Identify which cell holds the provided text, then report its (x, y) central coordinate. 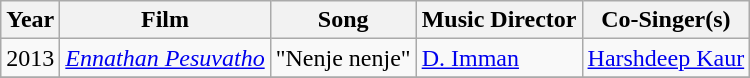
Music Director (499, 20)
2013 (30, 58)
"Nenje nenje" (343, 58)
Harshdeep Kaur (666, 58)
Song (343, 20)
Ennathan Pesuvatho (165, 58)
Year (30, 20)
Co-Singer(s) (666, 20)
Film (165, 20)
D. Imman (499, 58)
